Return (x, y) of the center of cell containing provided text 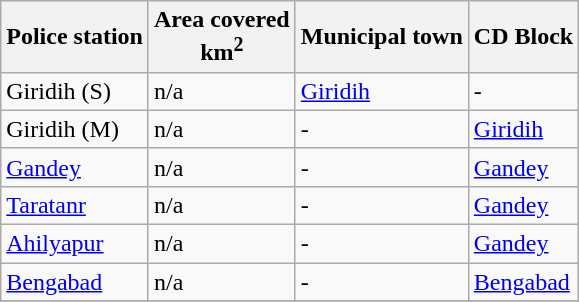
Police station (75, 37)
Ahilyapur (75, 244)
CD Block (523, 37)
Area coveredkm2 (222, 37)
Giridih (S) (75, 91)
Taratanr (75, 205)
Municipal town (382, 37)
Giridih (M) (75, 129)
